Output the (X, Y) coordinate of the center of the cell containing the given text.  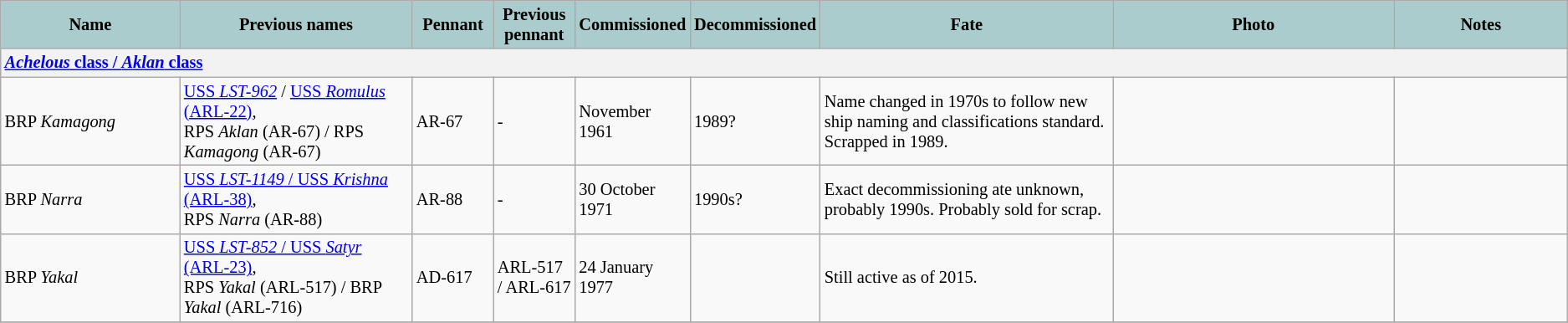
BRP Kamagong (90, 121)
BRP Narra (90, 199)
1989? (755, 121)
24 January 1977 (632, 278)
USS LST-962 / USS Romulus (ARL-22),RPS Aklan (AR-67) / RPS Kamagong (AR-67) (296, 121)
30 October 1971 (632, 199)
Previous names (296, 24)
Photo (1254, 24)
Previous pennant (534, 24)
Commissioned (632, 24)
Decommissioned (755, 24)
Notes (1481, 24)
Pennant (453, 24)
Fate (967, 24)
Name changed in 1970s to follow new ship naming and classifications standard. Scrapped in 1989. (967, 121)
USS LST-1149 / USS Krishna (ARL-38),RPS Narra (AR-88) (296, 199)
Name (90, 24)
AR-88 (453, 199)
November 1961 (632, 121)
AR-67 (453, 121)
BRP Yakal (90, 278)
Achelous class / Aklan class (784, 63)
USS LST-852 / USS Satyr (ARL-23),RPS Yakal (ARL-517) / BRP Yakal (ARL-716) (296, 278)
Still active as of 2015. (967, 278)
ARL-517 / ARL-617 (534, 278)
Exact decommissioning ate unknown, probably 1990s. Probably sold for scrap. (967, 199)
1990s? (755, 199)
AD-617 (453, 278)
